Provide the [x, y] coordinate of the cell's center where the given text is located.  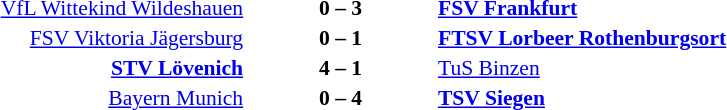
4 – 1 [340, 68]
0 – 1 [340, 38]
